Provide the [x, y] coordinate of the cell's center where the given text is located.  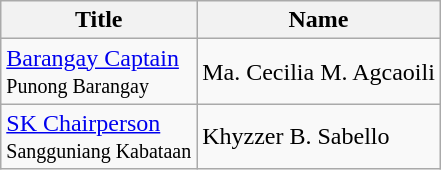
Barangay CaptainPunong Barangay [99, 72]
SK ChairpersonSangguniang Kabataan [99, 136]
Name [319, 20]
Title [99, 20]
Khyzzer B. Sabello [319, 136]
Ma. Cecilia M. Agcaoili [319, 72]
